Determine the [X, Y] coordinate at the center of the cell enclosing the given text.  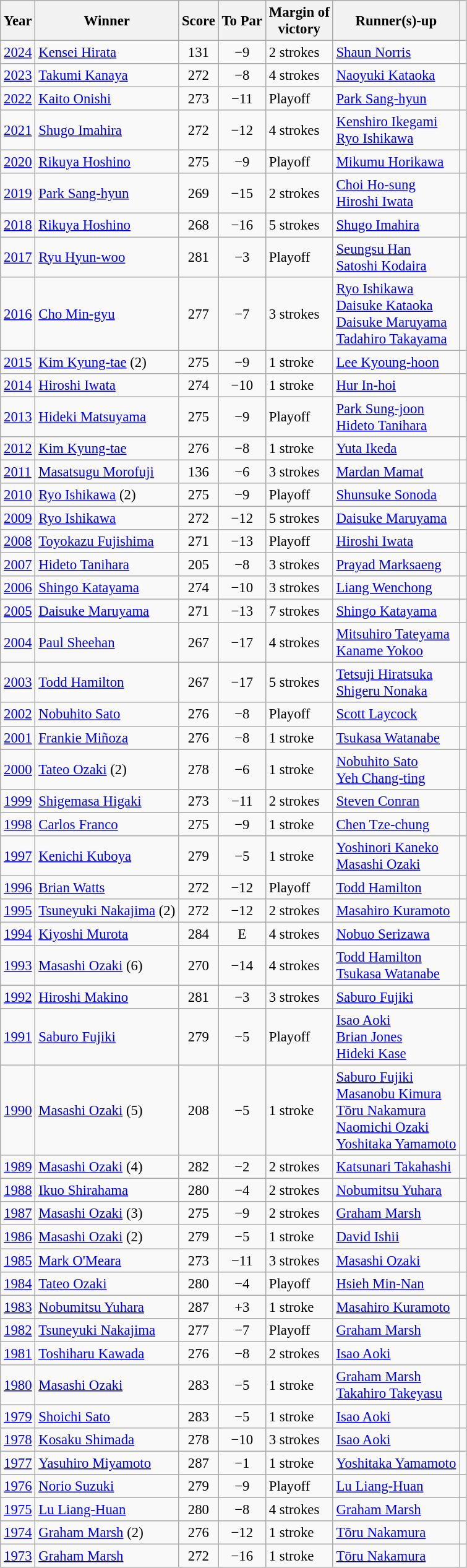
1973 [18, 1556]
2024 [18, 53]
Toshiharu Kawada [107, 1353]
1986 [18, 1237]
Cho Min-gyu [107, 313]
2014 [18, 385]
2019 [18, 193]
282 [199, 1167]
Kiyoshi Murota [107, 934]
2002 [18, 715]
Masatsugu Morofuji [107, 472]
−15 [242, 193]
131 [199, 53]
270 [199, 965]
Park Sung-joon Hideto Tanihara [396, 417]
2017 [18, 257]
Graham Marsh Takahiro Takeyasu [396, 1385]
Nobuo Serizawa [396, 934]
2023 [18, 75]
Score [199, 21]
1996 [18, 887]
Tsukasa Watanabe [396, 738]
Mardan Mamat [396, 472]
269 [199, 193]
Kim Kyung-tae (2) [107, 362]
2013 [18, 417]
1983 [18, 1307]
1975 [18, 1510]
Brian Watts [107, 887]
1980 [18, 1385]
1987 [18, 1213]
Takumi Kanaya [107, 75]
Margin ofvictory [299, 21]
Kenichi Kuboya [107, 856]
Todd Hamilton Tsukasa Watanabe [396, 965]
Kenshiro Ikegami Ryo Ishikawa [396, 130]
1977 [18, 1463]
Kosaku Shimada [107, 1440]
2007 [18, 565]
Nobuhito Sato [107, 715]
2008 [18, 541]
Winner [107, 21]
Tateo Ozaki [107, 1283]
Mikumu Horikawa [396, 162]
2005 [18, 611]
1989 [18, 1167]
E [242, 934]
1974 [18, 1533]
Mitsuhiro Tateyama Kaname Yokoo [396, 642]
Seungsu Han Satoshi Kodaira [396, 257]
2003 [18, 683]
Steven Conran [396, 801]
2010 [18, 495]
7 strokes [299, 611]
Masashi Ozaki (6) [107, 965]
1995 [18, 911]
1981 [18, 1353]
Norio Suzuki [107, 1486]
Graham Marsh (2) [107, 1533]
Masashi Ozaki (3) [107, 1213]
2011 [18, 472]
1978 [18, 1440]
1999 [18, 801]
Kaito Onishi [107, 99]
Katsunari Takahashi [396, 1167]
Ryu Hyun-woo [107, 257]
Yoshinori Kaneko Masashi Ozaki [396, 856]
−1 [242, 1463]
284 [199, 934]
Hideki Matsuyama [107, 417]
1979 [18, 1416]
2006 [18, 588]
2009 [18, 518]
1988 [18, 1191]
1985 [18, 1260]
Toyokazu Fujishima [107, 541]
1982 [18, 1330]
Ryo Ishikawa (2) [107, 495]
Hiroshi Makino [107, 997]
1990 [18, 1111]
Hur In-hoi [396, 385]
Ryo Ishikawa [107, 518]
2012 [18, 449]
Ryo Ishikawa Daisuke Kataoka Daisuke Maruyama Tadahiro Takayama [396, 313]
2021 [18, 130]
Liang Wenchong [396, 588]
Masashi Ozaki (2) [107, 1237]
Year [18, 21]
Shunsuke Sonoda [396, 495]
Masashi Ozaki (5) [107, 1111]
−2 [242, 1167]
Yoshitaka Yamamoto [396, 1463]
+3 [242, 1307]
1984 [18, 1283]
1997 [18, 856]
Lee Kyoung-hoon [396, 362]
1993 [18, 965]
136 [199, 472]
268 [199, 225]
Tetsuji Hiratsuka Shigeru Nonaka [396, 683]
2001 [18, 738]
Kensei Hirata [107, 53]
Yasuhiro Miyamoto [107, 1463]
2018 [18, 225]
Naoyuki Kataoka [396, 75]
Frankie Miñoza [107, 738]
2000 [18, 770]
Scott Laycock [396, 715]
Paul Sheehan [107, 642]
Carlos Franco [107, 824]
Chen Tze-chung [396, 824]
Ikuo Shirahama [107, 1191]
Nobuhito Sato Yeh Chang-ting [396, 770]
Runner(s)-up [396, 21]
Shaun Norris [396, 53]
1994 [18, 934]
Kim Kyung-tae [107, 449]
Tsuneyuki Nakajima (2) [107, 911]
Tateo Ozaki (2) [107, 770]
2004 [18, 642]
To Par [242, 21]
1976 [18, 1486]
Choi Ho-sung Hiroshi Iwata [396, 193]
Mark O'Meara [107, 1260]
Isao Aoki Brian Jones Hideki Kase [396, 1037]
Prayad Marksaeng [396, 565]
1991 [18, 1037]
Hsieh Min-Nan [396, 1283]
208 [199, 1111]
−14 [242, 965]
2015 [18, 362]
Tsuneyuki Nakajima [107, 1330]
Saburo Fujiki Masanobu Kimura Tōru Nakamura Naomichi Ozaki Yoshitaka Yamamoto [396, 1111]
2020 [18, 162]
Shoichi Sato [107, 1416]
Hideto Tanihara [107, 565]
2022 [18, 99]
Shigemasa Higaki [107, 801]
Masashi Ozaki (4) [107, 1167]
1992 [18, 997]
Yuta Ikeda [396, 449]
David Ishii [396, 1237]
205 [199, 565]
1998 [18, 824]
2016 [18, 313]
